Return [X, Y] of the center of cell containing provided text 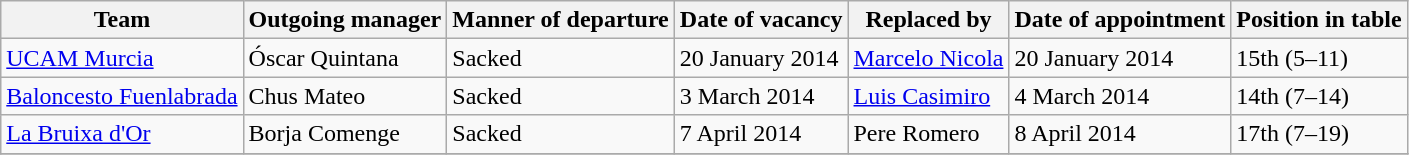
Position in table [1319, 20]
17th (7–19) [1319, 134]
Team [122, 20]
Date of vacancy [761, 20]
Outgoing manager [345, 20]
Date of appointment [1120, 20]
Chus Mateo [345, 96]
8 April 2014 [1120, 134]
15th (5–11) [1319, 58]
UCAM Murcia [122, 58]
Óscar Quintana [345, 58]
Marcelo Nicola [928, 58]
7 April 2014 [761, 134]
Baloncesto Fuenlabrada [122, 96]
4 March 2014 [1120, 96]
14th (7–14) [1319, 96]
Replaced by [928, 20]
3 March 2014 [761, 96]
Manner of departure [560, 20]
Borja Comenge [345, 134]
Luis Casimiro [928, 96]
La Bruixa d'Or [122, 134]
Pere Romero [928, 134]
